Provide the [x, y] coordinate of the cell's center where the given text is located.  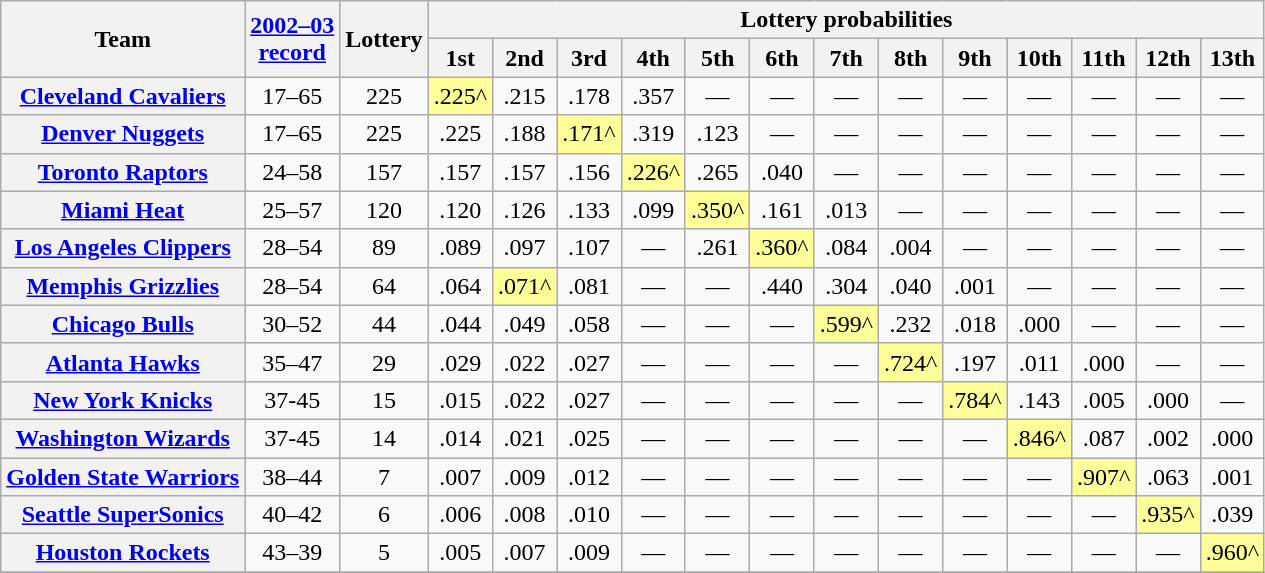
.018 [975, 324]
Lottery probabilities [846, 20]
.008 [524, 515]
.021 [524, 438]
.225^ [460, 96]
.156 [589, 172]
Miami Heat [123, 210]
.006 [460, 515]
.350^ [717, 210]
.724^ [910, 362]
25–57 [292, 210]
.143 [1039, 400]
.188 [524, 134]
.013 [846, 210]
6 [384, 515]
.126 [524, 210]
44 [384, 324]
6th [782, 58]
Atlanta Hawks [123, 362]
.123 [717, 134]
.107 [589, 248]
15 [384, 400]
24–58 [292, 172]
.120 [460, 210]
.960^ [1232, 553]
1st [460, 58]
7 [384, 477]
.232 [910, 324]
12th [1168, 58]
Denver Nuggets [123, 134]
35–47 [292, 362]
5th [717, 58]
Cleveland Cavaliers [123, 96]
.071^ [524, 286]
.261 [717, 248]
Golden State Warriors [123, 477]
.015 [460, 400]
.089 [460, 248]
.049 [524, 324]
.029 [460, 362]
Washington Wizards [123, 438]
2nd [524, 58]
Chicago Bulls [123, 324]
.304 [846, 286]
2002–03record [292, 39]
.004 [910, 248]
.178 [589, 96]
New York Knicks [123, 400]
.784^ [975, 400]
3rd [589, 58]
.215 [524, 96]
.171^ [589, 134]
.226^ [653, 172]
64 [384, 286]
.087 [1103, 438]
7th [846, 58]
.063 [1168, 477]
Seattle SuperSonics [123, 515]
8th [910, 58]
40–42 [292, 515]
10th [1039, 58]
.357 [653, 96]
.012 [589, 477]
120 [384, 210]
.133 [589, 210]
.058 [589, 324]
29 [384, 362]
.099 [653, 210]
.935^ [1168, 515]
.014 [460, 438]
Toronto Raptors [123, 172]
.011 [1039, 362]
5 [384, 553]
13th [1232, 58]
30–52 [292, 324]
38–44 [292, 477]
.010 [589, 515]
89 [384, 248]
.440 [782, 286]
.002 [1168, 438]
.097 [524, 248]
.225 [460, 134]
Los Angeles Clippers [123, 248]
.084 [846, 248]
.081 [589, 286]
.907^ [1103, 477]
.360^ [782, 248]
.319 [653, 134]
Houston Rockets [123, 553]
4th [653, 58]
.846^ [1039, 438]
.161 [782, 210]
9th [975, 58]
.039 [1232, 515]
.197 [975, 362]
.025 [589, 438]
.599^ [846, 324]
Memphis Grizzlies [123, 286]
.265 [717, 172]
157 [384, 172]
Lottery [384, 39]
Team [123, 39]
14 [384, 438]
43–39 [292, 553]
11th [1103, 58]
.044 [460, 324]
.064 [460, 286]
